Return [X, Y] of the center of cell containing provided text 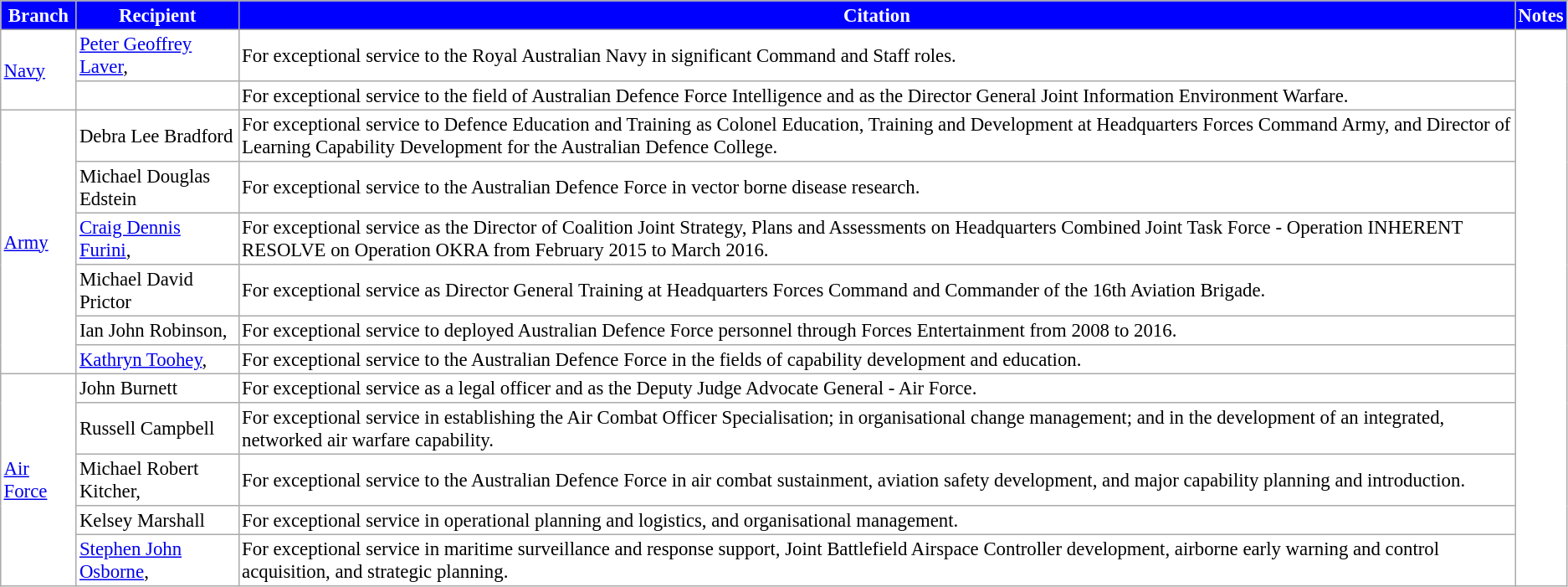
Michael Douglas Edstein [157, 188]
For exceptional service to the Australian Defence Force in vector borne disease research. [877, 188]
Stephen John Osborne, [157, 560]
Army [38, 241]
For exceptional service to the Royal Australian Navy in significant Command and Staff roles. [877, 55]
Kelsey Marshall [157, 520]
Michael David Prictor [157, 291]
For exceptional service to the field of Australian Defence Force Intelligence and as the Director General Joint Information Environment Warfare. [877, 95]
Craig Dennis Furini, [157, 239]
For exceptional service as Director General Training at Headquarters Forces Command and Commander of the 16th Aviation Brigade. [877, 291]
For exceptional service to the Australian Defence Force in the fields of capability development and education. [877, 359]
Notes [1541, 15]
Peter Geoffrey Laver, [157, 55]
Citation [877, 15]
Kathryn Toohey, [157, 359]
John Burnett [157, 388]
Recipient [157, 15]
For exceptional service in operational planning and logistics, and organisational management. [877, 520]
Russell Campbell [157, 429]
Air Force [38, 480]
Branch [38, 15]
Ian John Robinson, [157, 330]
Debra Lee Bradford [157, 136]
Navy [38, 70]
For exceptional service to deployed Australian Defence Force personnel through Forces Entertainment from 2008 to 2016. [877, 330]
For exceptional service as a legal officer and as the Deputy Judge Advocate General - Air Force. [877, 388]
Michael Robert Kitcher, [157, 480]
